Find where the given text appears and provide that cell's center as [X, Y] coordinate. 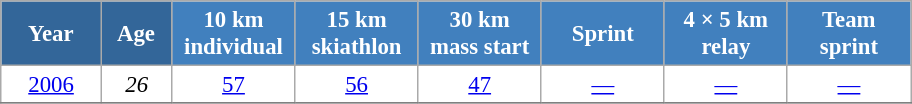
56 [356, 85]
Team sprint [848, 34]
26 [136, 85]
2006 [52, 85]
15 km skiathlon [356, 34]
Age [136, 34]
47 [480, 85]
57 [234, 85]
Sprint [602, 34]
10 km individual [234, 34]
Year [52, 34]
4 × 5 km relay [726, 34]
30 km mass start [480, 34]
